Locate the cell with the specified text and output its (x, y) center coordinate. 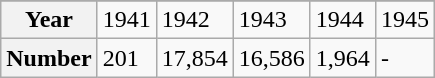
16,586 (272, 58)
1941 (126, 20)
Year (49, 20)
201 (126, 58)
- (404, 58)
1,964 (342, 58)
1943 (272, 20)
1945 (404, 20)
1944 (342, 20)
1942 (194, 20)
17,854 (194, 58)
Number (49, 58)
